Extract the [x, y] coordinate from the center of the cell holding the provided text.  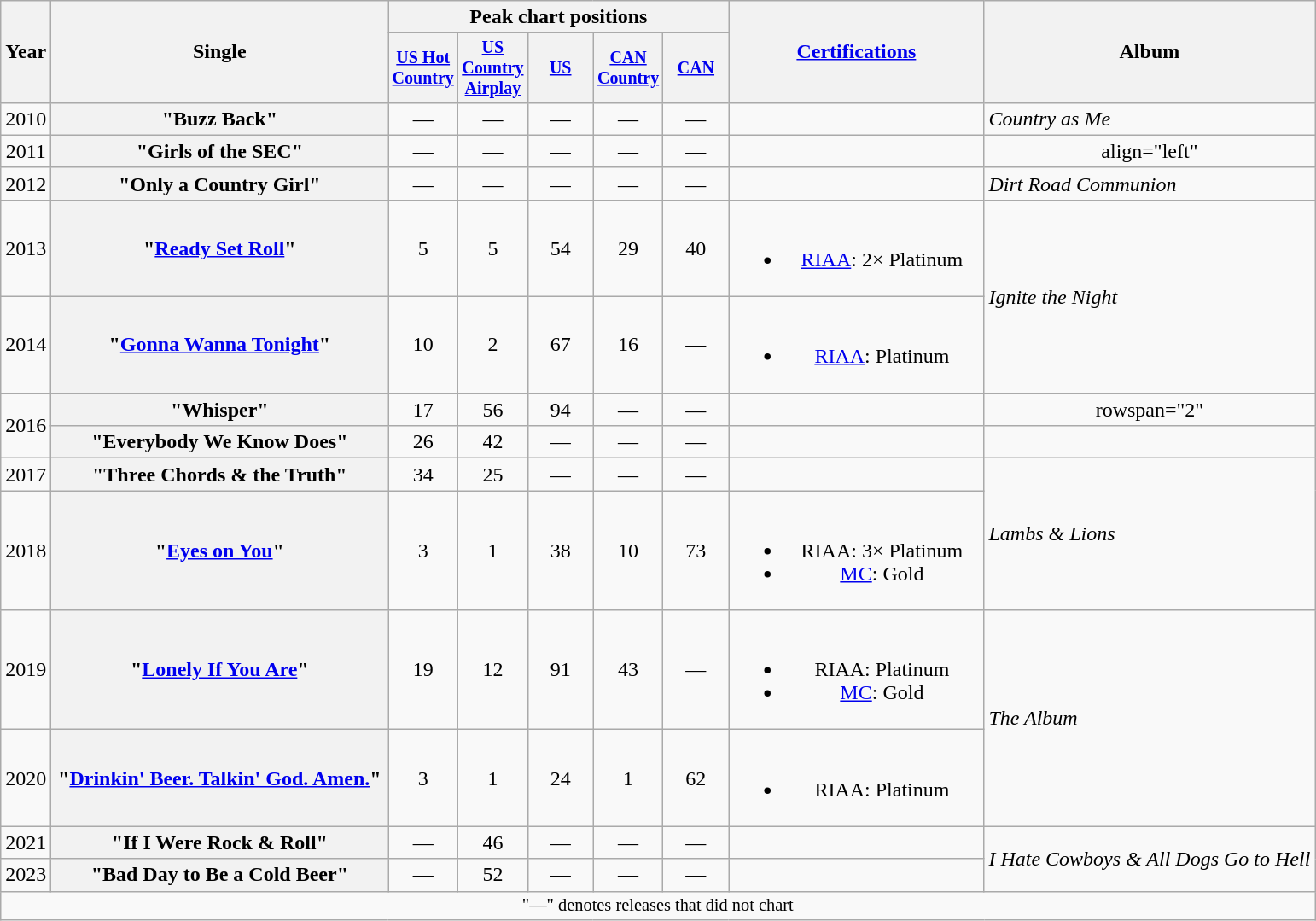
"If I Were Rock & Roll" [220, 842]
rowspan="2" [1150, 410]
US Country Airplay [493, 68]
2012 [26, 184]
54 [560, 248]
align="left" [1150, 151]
RIAA: PlatinumMC: Gold [857, 670]
Dirt Road Communion [1150, 184]
52 [493, 875]
"Three Chords & the Truth" [220, 475]
2011 [26, 151]
Ignite the Night [1150, 296]
34 [423, 475]
"Bad Day to Be a Cold Beer" [220, 875]
2020 [26, 778]
91 [560, 670]
Album [1150, 52]
"Only a Country Girl" [220, 184]
Lambs & Lions [1150, 534]
US Hot Country [423, 68]
2016 [26, 426]
"Everybody We Know Does" [220, 442]
"Lonely If You Are" [220, 670]
73 [696, 551]
CAN [696, 68]
2 [493, 345]
2019 [26, 670]
The Album [1150, 719]
Certifications [857, 52]
Single [220, 52]
38 [560, 551]
56 [493, 410]
RIAA: 3× PlatinumMC: Gold [857, 551]
42 [493, 442]
67 [560, 345]
"Buzz Back" [220, 119]
19 [423, 670]
"Whisper" [220, 410]
2018 [26, 551]
17 [423, 410]
12 [493, 670]
25 [493, 475]
"Drinkin' Beer. Talkin' God. Amen." [220, 778]
Peak chart positions [558, 17]
I Hate Cowboys & All Dogs Go to Hell [1150, 859]
CAN Country [628, 68]
"Ready Set Roll" [220, 248]
"—" denotes releases that did not chart [658, 906]
24 [560, 778]
"Girls of the SEC" [220, 151]
40 [696, 248]
Year [26, 52]
16 [628, 345]
US [560, 68]
2013 [26, 248]
2023 [26, 875]
46 [493, 842]
"Gonna Wanna Tonight" [220, 345]
RIAA: 2× Platinum [857, 248]
2017 [26, 475]
29 [628, 248]
43 [628, 670]
26 [423, 442]
"Eyes on You" [220, 551]
94 [560, 410]
2021 [26, 842]
2010 [26, 119]
2014 [26, 345]
62 [696, 778]
Country as Me [1150, 119]
